Return (X, Y) of the center of cell containing provided text 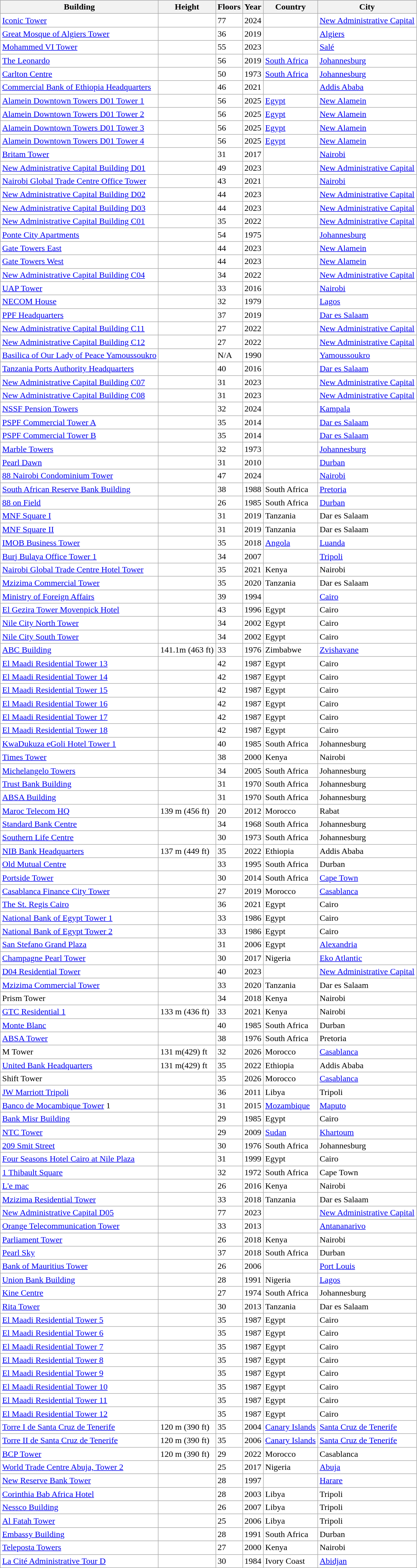
Nile City North Tower (80, 623)
Times Tower (80, 757)
Maputo (367, 1106)
Mozambique (291, 1106)
Building (80, 7)
137 m (449 ft) (187, 851)
National Bank of Egypt Tower 1 (80, 918)
2009 (253, 1132)
46 (229, 87)
Parliament Tower (80, 1239)
El Maadi Residential Tower 11 (80, 1400)
New Administrative Capital Building D01 (80, 168)
N/A (229, 355)
Iconic Tower (80, 20)
New Administrative Capital Building D02 (80, 195)
Portside Tower (80, 878)
Mzizima Residential Tower (80, 1199)
2015 (253, 1106)
New Administrative Capital Building C11 (80, 328)
Bank of Mauritius Tower (80, 1266)
El Maadi Residential Tower 14 (80, 677)
2004 (253, 1427)
2012 (253, 811)
Nessco Building (80, 1507)
ABC Building (80, 650)
Monte Blanc (80, 1025)
D04 Residential Tower (80, 971)
Antananarivo (367, 1226)
New Reserve Bank Tower (80, 1481)
Zvishavane (367, 650)
Kampala (367, 409)
Gate Towers East (80, 248)
Union Bank Building (80, 1280)
NIB Bank Headquarters (80, 851)
141.1m (463 ft) (187, 650)
El Maadi Residential Tower 15 (80, 690)
United Bank Headquarters (80, 1065)
Yamoussoukro (367, 355)
El Maadi Residential Tower 17 (80, 717)
Algiers (367, 34)
NSSF Pension Towers (80, 409)
El Maadi Residential Tower 13 (80, 663)
Corinthia Bab Africa Hotel (80, 1494)
PSPF Commercial Tower A (80, 422)
Floors (229, 7)
Tanzania Ports Authority Headquarters (80, 369)
New Administrative Capital Building C01 (80, 221)
Britam Tower (80, 154)
Eko Atlantic (367, 958)
54 (229, 235)
Prism Tower (80, 998)
MNF Square II (80, 529)
Casablanca Finance City Tower (80, 891)
New Administrative Capital D05 (80, 1213)
El Maadi Residential Tower 16 (80, 704)
South African Reserve Bank Building (80, 489)
Zimbabwe (291, 650)
San Stefano Grand Plaza (80, 945)
Nile City South Tower (80, 637)
Pearl Dawn (80, 462)
139 m (456 ft) (187, 811)
El Maadi Residential Tower 18 (80, 730)
Standard Bank Centre (80, 824)
KwaDukuza eGoli Hotel Tower 1 (80, 744)
Gate Towers West (80, 262)
Four Seasons Hotel Cairo at Nile Plaza (80, 1159)
1994 (253, 597)
2003 (253, 1494)
Nairobi Global Trade Centre Office Tower (80, 181)
Al Fatah Tower (80, 1521)
Maroc Telecom HQ (80, 811)
JW Marriott Tripoli (80, 1092)
El Maadi Residential Tower 10 (80, 1387)
The St. Regis Cairo (80, 905)
New Administrative Capital Building C07 (80, 382)
MNF Square I (80, 516)
BCP Tower (80, 1454)
1988 (253, 489)
55 (229, 47)
El Maadi Residential Tower 6 (80, 1333)
Abidjan (367, 1561)
IMOB Business Tower (80, 543)
New Administrative Capital Building C12 (80, 342)
49 (229, 168)
50 (229, 74)
1 Thibault Square (80, 1172)
88 Nairobi Condominium Tower (80, 476)
Banco de Mocambique Tower 1 (80, 1106)
Torre II de Santa Cruz de Tenerife (80, 1440)
Michelangelo Towers (80, 770)
Southern Life Centre (80, 838)
ABSA Building (80, 797)
Burj Bulaya Office Tower 1 (80, 556)
Sudan (291, 1132)
Marble Towers (80, 449)
ABSA Tower (80, 1039)
National Bank of Egypt Tower 2 (80, 931)
Country (291, 7)
El Gezira Tower Movenpick Hotel (80, 610)
City (367, 7)
Year (253, 7)
Luanda (367, 543)
Alamein Downtown Towers D01 Tower 2 (80, 114)
Rabat (367, 811)
Rita Tower (80, 1306)
2011 (253, 1092)
88 on Field (80, 503)
NTC Tower (80, 1132)
El Maadi Residential Tower 9 (80, 1373)
The Leonardo (80, 61)
1979 (253, 302)
Angola (291, 543)
El Maadi Residential Tower 8 (80, 1360)
Carlton Centre (80, 74)
Harare (367, 1481)
Commercial Bank of Ethiopia Headquarters (80, 87)
Orange Telecommunication Tower (80, 1226)
133 m (436 ft) (187, 1012)
1999 (253, 1159)
Alexandria (367, 945)
2005 (253, 770)
1996 (253, 610)
Ponte City Apartments (80, 235)
Ministry of Foreign Affairs (80, 597)
209 Smit Street (80, 1146)
World Trade Centre Abuja, Tower 2 (80, 1467)
El Maadi Residential Tower 12 (80, 1413)
1997 (253, 1481)
Teleposta Towers (80, 1548)
Torre I de Santa Cruz de Tenerife (80, 1427)
1972 (253, 1172)
Shift Tower (80, 1079)
Height (187, 7)
Alamein Downtown Towers D01 Tower 3 (80, 127)
Old Mutual Centre (80, 864)
20 (229, 811)
Kine Centre (80, 1293)
1968 (253, 824)
La Cité Administrative Tour D (80, 1561)
Embassy Building (80, 1534)
Abuja (367, 1467)
Basilica of Our Lady of Peace Yamoussoukro (80, 355)
New Administrative Capital Building D03 (80, 208)
New Administrative Capital Building C08 (80, 396)
Ivory Coast (291, 1561)
Alamein Downtown Towers D01 Tower 1 (80, 101)
New Administrative Capital Building C04 (80, 275)
Khartoum (367, 1132)
El Maadi Residential Tower 5 (80, 1320)
47 (229, 476)
1974 (253, 1293)
Bank Misr Building (80, 1119)
Nairobi Global Trade Centre Hotel Tower (80, 569)
GTC Residential 1 (80, 1012)
PSPF Commercial Tower B (80, 436)
Pearl Sky (80, 1253)
M Tower (80, 1052)
UAP Tower (80, 288)
Mohammed VI Tower (80, 47)
1995 (253, 864)
L'e mac (80, 1186)
Trust Bank Building (80, 784)
1990 (253, 355)
Salé (367, 47)
2010 (253, 462)
El Maadi Residential Tower 7 (80, 1347)
Port Louis (367, 1266)
PPF Headquarters (80, 315)
39 (229, 597)
NECOM House (80, 302)
1975 (253, 235)
Great Mosque of Algiers Tower (80, 34)
Champagne Pearl Tower (80, 958)
Alamein Downtown Towers D01 Tower 4 (80, 141)
1984 (253, 1561)
